Determine the (X, Y) coordinate at the center of the cell enclosing the given text.  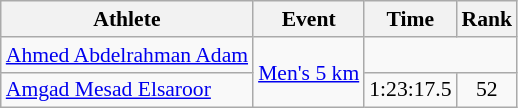
Time (410, 19)
52 (488, 90)
Men's 5 km (308, 72)
Athlete (127, 19)
1:23:17.5 (410, 90)
Amgad Mesad Elsaroor (127, 90)
Ahmed Abdelrahman Adam (127, 55)
Event (308, 19)
Rank (488, 19)
